Return (X, Y) of the center of cell containing provided text 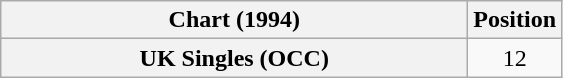
UK Singles (OCC) (234, 58)
12 (515, 58)
Position (515, 20)
Chart (1994) (234, 20)
